Capture the cell that displays the provided text and extract its [x, y] central coordinate. 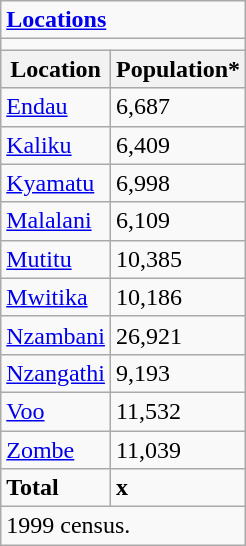
Mwitika [56, 297]
x [178, 488]
Total [56, 488]
Voo [56, 411]
Location [56, 69]
11,532 [178, 411]
26,921 [178, 335]
9,193 [178, 373]
6,409 [178, 145]
Nzangathi [56, 373]
6,687 [178, 107]
Zombe [56, 449]
Mutitu [56, 259]
Kyamatu [56, 183]
Malalani [56, 221]
6,109 [178, 221]
6,998 [178, 183]
Endau [56, 107]
Population* [178, 69]
10,186 [178, 297]
Nzambani [56, 335]
10,385 [178, 259]
Kaliku [56, 145]
1999 census. [124, 526]
Locations [124, 20]
11,039 [178, 449]
